Identify which cell holds the provided text, then report its (X, Y) central coordinate. 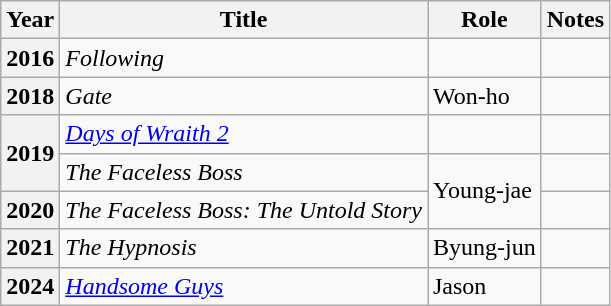
Won-ho (485, 96)
2021 (30, 248)
The Hypnosis (244, 248)
2024 (30, 286)
Jason (485, 286)
2020 (30, 210)
Notes (575, 20)
2018 (30, 96)
The Faceless Boss: The Untold Story (244, 210)
Year (30, 20)
Gate (244, 96)
2016 (30, 58)
Days of Wraith 2 (244, 134)
Byung-jun (485, 248)
Young-jae (485, 191)
Following (244, 58)
Role (485, 20)
Title (244, 20)
The Faceless Boss (244, 172)
Handsome Guys (244, 286)
2019 (30, 153)
